Capture the cell that displays the provided text and extract its (x, y) central coordinate. 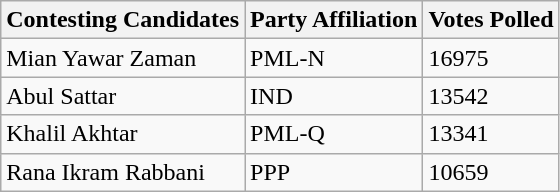
Votes Polled (491, 20)
IND (334, 96)
PPP (334, 172)
13542 (491, 96)
Rana Ikram Rabbani (123, 172)
Khalil Akhtar (123, 134)
Contesting Candidates (123, 20)
PML-N (334, 58)
16975 (491, 58)
10659 (491, 172)
Party Affiliation (334, 20)
Abul Sattar (123, 96)
Mian Yawar Zaman (123, 58)
13341 (491, 134)
PML-Q (334, 134)
